Output the [X, Y] coordinate of the center of the cell containing the given text.  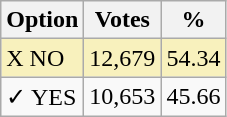
12,679 [122, 58]
Votes [122, 20]
45.66 [194, 97]
Option [42, 20]
X NO [42, 58]
% [194, 20]
54.34 [194, 58]
10,653 [122, 97]
✓ YES [42, 97]
